Extract the (x, y) coordinate from the center of the cell holding the provided text.  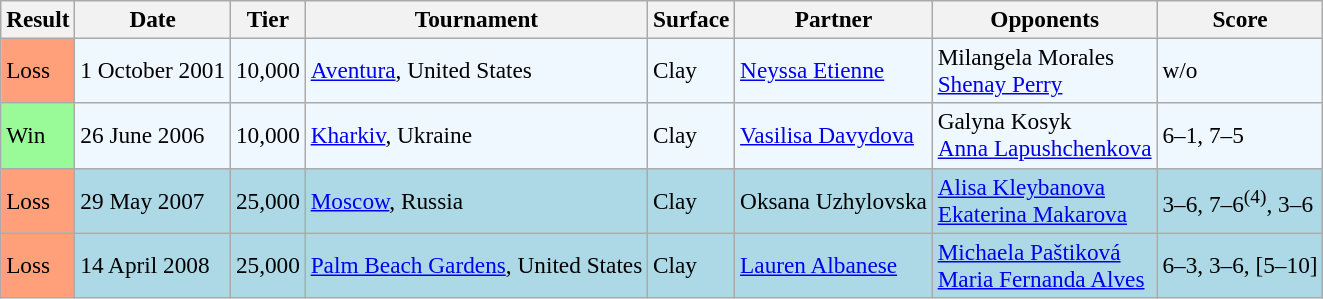
Moscow, Russia (476, 200)
w/o (1240, 70)
Neyssa Etienne (834, 70)
Tournament (476, 19)
Vasilisa Davydova (834, 136)
1 October 2001 (153, 70)
Michaela Paštiková Maria Fernanda Alves (1044, 264)
Alisa Kleybanova Ekaterina Makarova (1044, 200)
Date (153, 19)
6–1, 7–5 (1240, 136)
14 April 2008 (153, 264)
Tier (268, 19)
Lauren Albanese (834, 264)
Surface (692, 19)
Kharkiv, Ukraine (476, 136)
Palm Beach Gardens, United States (476, 264)
26 June 2006 (153, 136)
3–6, 7–6(4), 3–6 (1240, 200)
Score (1240, 19)
Galyna Kosyk Anna Lapushchenkova (1044, 136)
Win (38, 136)
Result (38, 19)
Opponents (1044, 19)
Milangela Morales Shenay Perry (1044, 70)
6–3, 3–6, [5–10] (1240, 264)
29 May 2007 (153, 200)
Oksana Uzhylovska (834, 200)
Aventura, United States (476, 70)
Partner (834, 19)
